Output the (X, Y) coordinate of the center of the cell containing the given text.  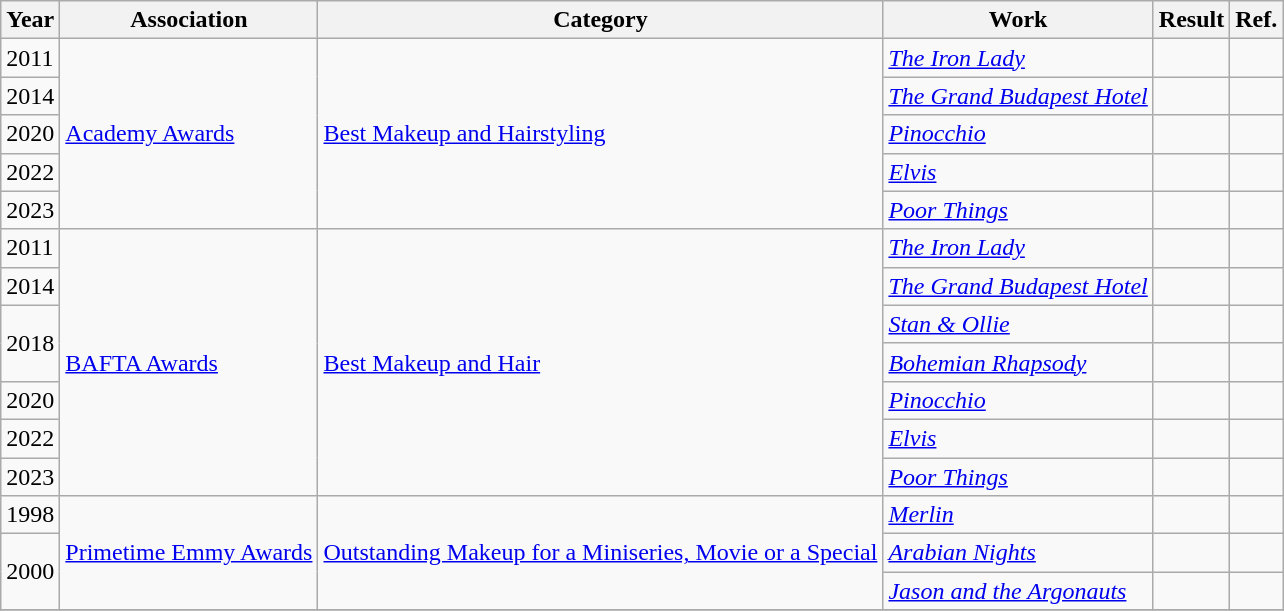
BAFTA Awards (189, 362)
2000 (30, 572)
Arabian Nights (1018, 553)
Result (1191, 20)
2018 (30, 343)
Work (1018, 20)
Jason and the Argonauts (1018, 591)
Best Makeup and Hair (600, 362)
Category (600, 20)
Best Makeup and Hairstyling (600, 134)
Primetime Emmy Awards (189, 553)
Year (30, 20)
Ref. (1256, 20)
1998 (30, 515)
Bohemian Rhapsody (1018, 362)
Stan & Ollie (1018, 324)
Academy Awards (189, 134)
Merlin (1018, 515)
Association (189, 20)
Outstanding Makeup for a Miniseries, Movie or a Special (600, 553)
